Search for the cell housing the specified text and yield its [X, Y] center coordinate. 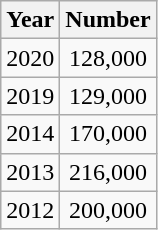
2013 [30, 172]
2012 [30, 210]
128,000 [108, 58]
129,000 [108, 96]
Number [108, 20]
Year [30, 20]
170,000 [108, 134]
2014 [30, 134]
216,000 [108, 172]
2019 [30, 96]
200,000 [108, 210]
2020 [30, 58]
